Extract the [x, y] coordinate from the center of the cell holding the provided text.  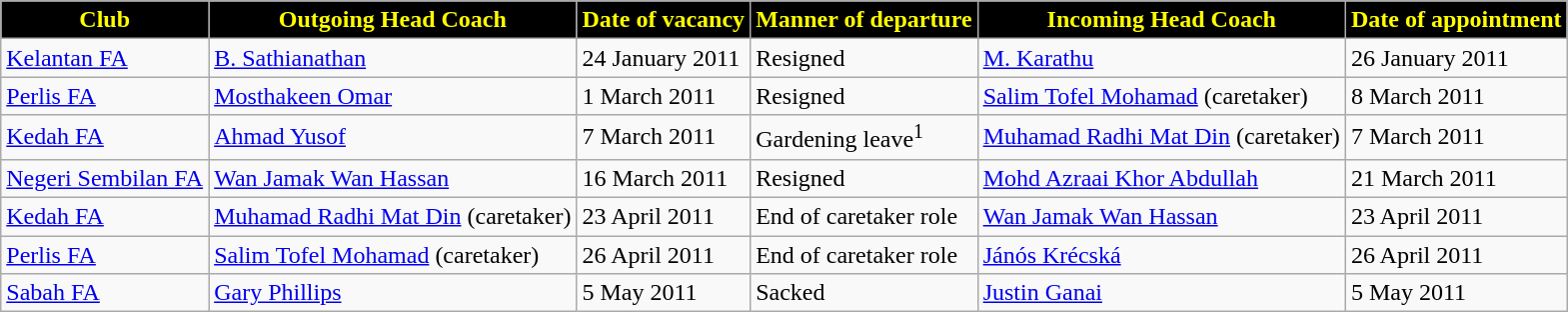
Justin Ganai [1161, 293]
Manner of departure [863, 20]
Sacked [863, 293]
Mosthakeen Omar [393, 96]
Jánós Krécská [1161, 255]
24 January 2011 [664, 58]
26 January 2011 [1456, 58]
Gary Phillips [393, 293]
Kelantan FA [105, 58]
1 March 2011 [664, 96]
Negeri Sembilan FA [105, 178]
21 March 2011 [1456, 178]
16 March 2011 [664, 178]
M. Karathu [1161, 58]
Incoming Head Coach [1161, 20]
Sabah FA [105, 293]
Ahmad Yusof [393, 138]
Date of vacancy [664, 20]
Mohd Azraai Khor Abdullah [1161, 178]
Date of appointment [1456, 20]
8 March 2011 [1456, 96]
Gardening leave1 [863, 138]
B. Sathianathan [393, 58]
Club [105, 20]
Outgoing Head Coach [393, 20]
